Scan for the cell matching the given text and deliver its [X, Y] coordinate at center. 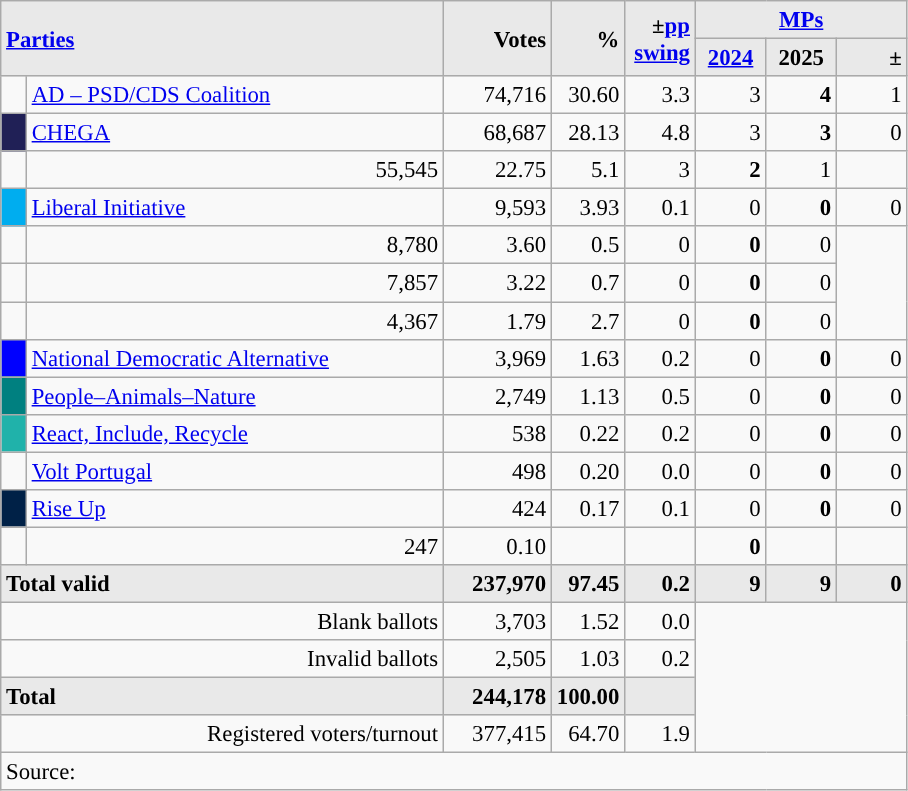
0.10 [497, 546]
3.3 [660, 95]
498 [497, 471]
424 [497, 509]
55,545 [234, 170]
2,749 [497, 396]
4,367 [234, 321]
1.79 [497, 321]
3.60 [497, 245]
Blank ballots [222, 621]
0.20 [588, 471]
Total [222, 697]
7,857 [234, 283]
2.7 [588, 321]
Liberal Initiative [234, 208]
3.22 [497, 283]
CHEGA [234, 133]
97.45 [588, 584]
Rise Up [234, 509]
0.22 [588, 433]
538 [497, 433]
100.00 [588, 697]
1.03 [588, 659]
People–Animals–Nature [234, 396]
Invalid ballots [222, 659]
% [588, 38]
1.13 [588, 396]
3,969 [497, 358]
247 [234, 546]
3.93 [588, 208]
0.7 [588, 283]
MPs [801, 20]
237,970 [497, 584]
Registered voters/turnout [222, 734]
377,415 [497, 734]
74,716 [497, 95]
React, Include, Recycle [234, 433]
Source: [454, 772]
64.70 [588, 734]
Votes [497, 38]
2025 [802, 58]
22.75 [497, 170]
1.63 [588, 358]
1.52 [588, 621]
Total valid [222, 584]
9,593 [497, 208]
Volt Portugal [234, 471]
4.8 [660, 133]
AD – PSD/CDS Coalition [234, 95]
2,505 [497, 659]
± [872, 58]
National Democratic Alternative [234, 358]
5.1 [588, 170]
8,780 [234, 245]
28.13 [588, 133]
2 [730, 170]
0.17 [588, 509]
1.9 [660, 734]
3,703 [497, 621]
68,687 [497, 133]
30.60 [588, 95]
4 [802, 95]
244,178 [497, 697]
2024 [730, 58]
±pp swing [660, 38]
Parties [222, 38]
